Identify which cell holds the provided text, then report its (x, y) central coordinate. 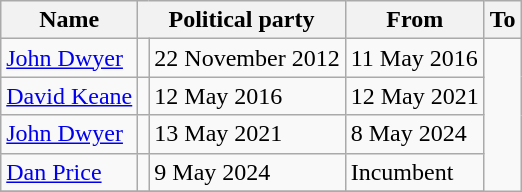
Incumbent (414, 172)
12 May 2021 (414, 96)
11 May 2016 (414, 58)
8 May 2024 (414, 134)
Political party (242, 20)
From (414, 20)
To (502, 20)
Name (70, 20)
13 May 2021 (247, 134)
David Keane (70, 96)
22 November 2012 (247, 58)
12 May 2016 (247, 96)
Dan Price (70, 172)
9 May 2024 (247, 172)
